Pinpoint the cell where the given text exists, returning its [X, Y] midpoint coordinate. 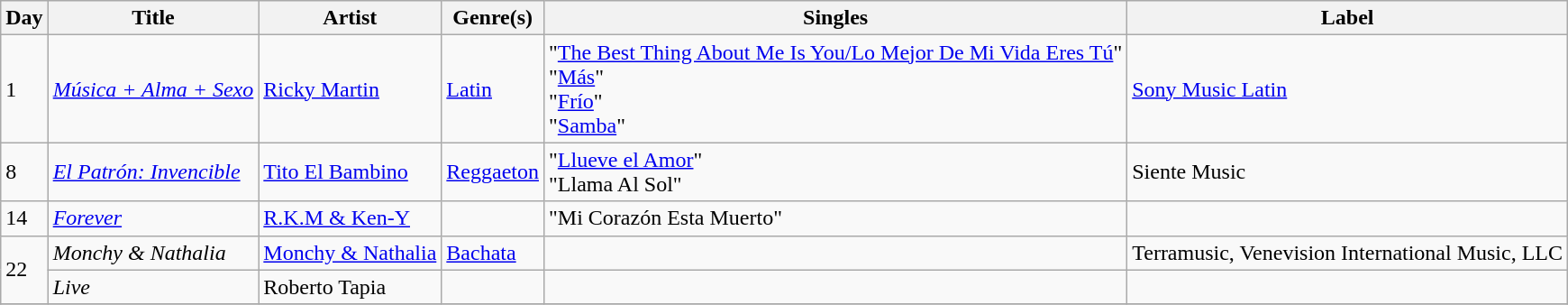
22 [24, 270]
"The Best Thing About Me Is You/Lo Mejor De Mi Vida Eres Tú""Más""Frío""Samba" [836, 88]
Ricky Martin [350, 88]
"Mi Corazón Esta Muerto" [836, 218]
Artist [350, 18]
Day [24, 18]
Genre(s) [493, 18]
"Llueve el Amor""Llama Al Sol" [836, 171]
Roberto Tapia [350, 287]
8 [24, 171]
Latin [493, 88]
Sony Music Latin [1348, 88]
Forever [153, 218]
Tito El Bambino [350, 171]
1 [24, 88]
14 [24, 218]
Terramusic, Venevision International Music, LLC [1348, 253]
Live [153, 287]
Siente Music [1348, 171]
Bachata [493, 253]
Title [153, 18]
El Patrón: Invencible [153, 171]
Label [1348, 18]
Singles [836, 18]
Reggaeton [493, 171]
R.K.M & Ken-Y [350, 218]
Música + Alma + Sexo [153, 88]
